Extract the [X, Y] coordinate from the center of the cell holding the provided text.  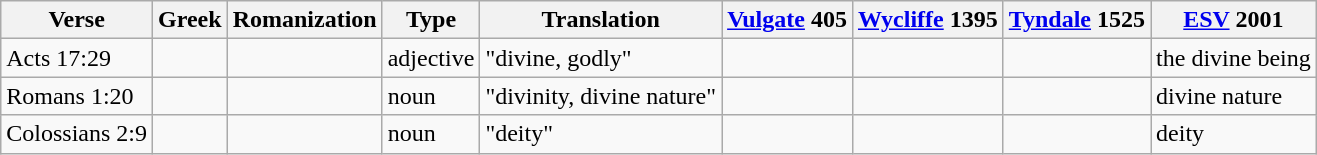
Vulgate 405 [788, 20]
deity [1234, 134]
"deity" [601, 134]
Romanization [304, 20]
the divine being [1234, 58]
Wycliffe 1395 [928, 20]
Colossians 2:9 [77, 134]
Romans 1:20 [77, 96]
ESV 2001 [1234, 20]
Verse [77, 20]
Acts 17:29 [77, 58]
Tyndale 1525 [1076, 20]
adjective [431, 58]
Translation [601, 20]
"divine, godly" [601, 58]
Type [431, 20]
"divinity, divine nature" [601, 96]
divine nature [1234, 96]
Greek [190, 20]
